Capture the cell that displays the provided text and extract its [x, y] central coordinate. 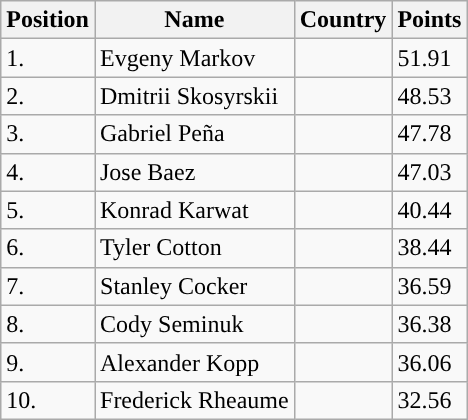
Dmitrii Skosyrskii [194, 96]
7. [48, 286]
47.78 [430, 134]
51.91 [430, 58]
32.56 [430, 400]
36.38 [430, 324]
Stanley Cocker [194, 286]
Points [430, 20]
10. [48, 400]
47.03 [430, 172]
38.44 [430, 248]
3. [48, 134]
Konrad Karwat [194, 210]
8. [48, 324]
36.59 [430, 286]
Frederick Rheaume [194, 400]
Country [343, 20]
48.53 [430, 96]
2. [48, 96]
6. [48, 248]
Tyler Cotton [194, 248]
Position [48, 20]
Name [194, 20]
40.44 [430, 210]
9. [48, 362]
Gabriel Peña [194, 134]
Cody Seminuk [194, 324]
Jose Baez [194, 172]
5. [48, 210]
Evgeny Markov [194, 58]
36.06 [430, 362]
Alexander Kopp [194, 362]
1. [48, 58]
4. [48, 172]
